Determine the [x, y] coordinate at the center of the cell enclosing the given text.  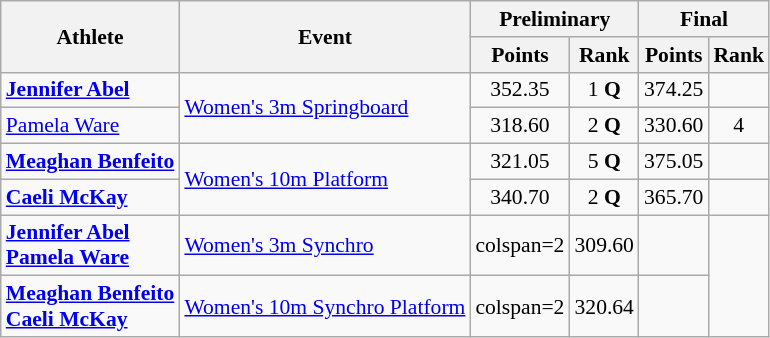
374.25 [674, 90]
Women's 3m Synchro [324, 246]
Women's 10m Platform [324, 180]
318.60 [520, 126]
Meaghan Benfeito [90, 162]
Final [704, 19]
Pamela Ware [90, 126]
1 Q [604, 90]
Meaghan BenfeitoCaeli McKay [90, 306]
5 Q [604, 162]
320.64 [604, 306]
4 [738, 126]
Women's 10m Synchro Platform [324, 306]
340.70 [520, 197]
309.60 [604, 246]
330.60 [674, 126]
Jennifer AbelPamela Ware [90, 246]
365.70 [674, 197]
375.05 [674, 162]
352.35 [520, 90]
Caeli McKay [90, 197]
Preliminary [554, 19]
Jennifer Abel [90, 90]
321.05 [520, 162]
Women's 3m Springboard [324, 108]
Athlete [90, 36]
Event [324, 36]
